Locate the cell with the specified text and output its [x, y] center coordinate. 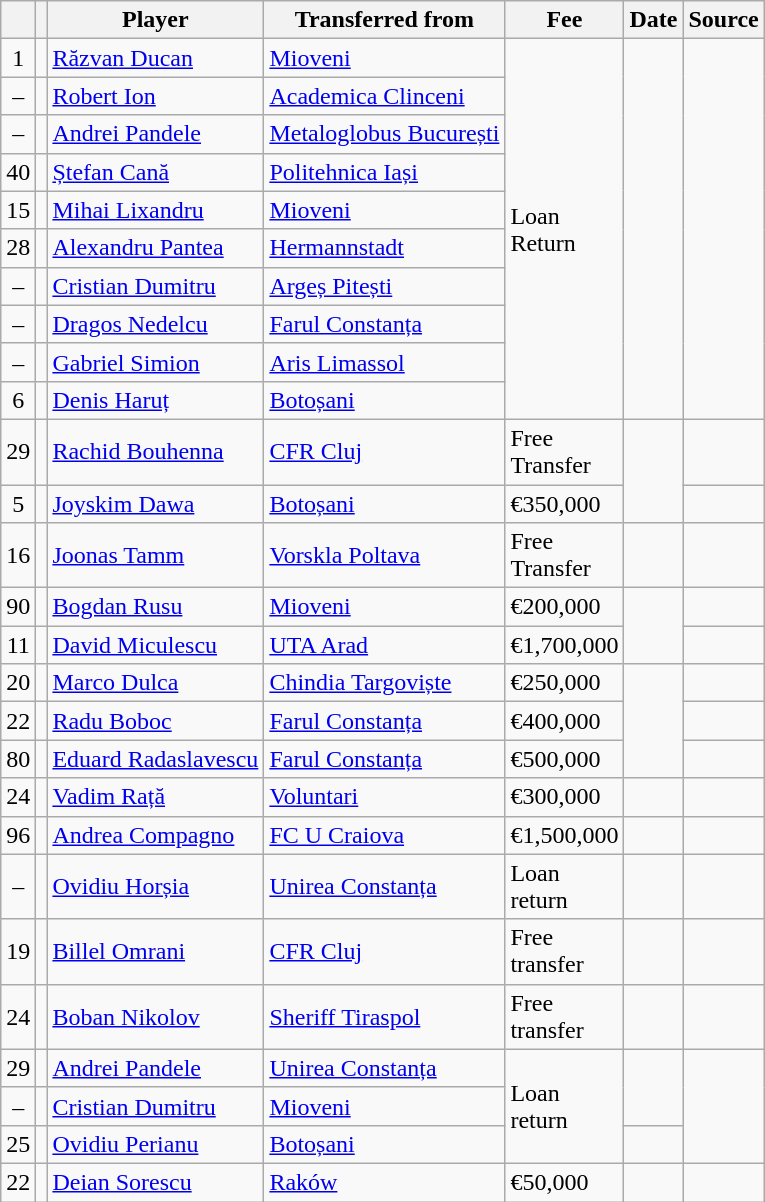
€500,000 [564, 759]
Vorskla Poltava [384, 556]
Argeș Pitești [384, 286]
16 [18, 556]
€350,000 [564, 503]
UTA Arad [384, 645]
Ștefan Cană [156, 172]
€1,500,000 [564, 835]
1 [18, 58]
19 [18, 952]
Ovidiu Perianu [156, 1144]
11 [18, 645]
Date [654, 20]
Hermannstadt [384, 248]
FC U Craiova [384, 835]
Andrea Compagno [156, 835]
€250,000 [564, 683]
€400,000 [564, 721]
Joyskim Dawa [156, 503]
€200,000 [564, 607]
Radu Boboc [156, 721]
Ovidiu Horșia [156, 886]
Boban Nikolov [156, 1016]
Aris Limassol [384, 362]
Voluntari [384, 797]
96 [18, 835]
Vadim Rață [156, 797]
Sheriff Tiraspol [384, 1016]
Rachid Bouhenna [156, 452]
Alexandru Pantea [156, 248]
Academica Clinceni [384, 96]
Gabriel Simion [156, 362]
Bogdan Rusu [156, 607]
Player [156, 20]
80 [18, 759]
€1,700,000 [564, 645]
Loan Return [564, 230]
Deian Sorescu [156, 1182]
€50,000 [564, 1182]
Chindia Targoviște [384, 683]
Marco Dulca [156, 683]
40 [18, 172]
90 [18, 607]
Transferred from [384, 20]
Fee [564, 20]
20 [18, 683]
Joonas Tamm [156, 556]
Robert Ion [156, 96]
5 [18, 503]
25 [18, 1144]
€300,000 [564, 797]
Politehnica Iași [384, 172]
Source [724, 20]
David Miculescu [156, 645]
Billel Omrani [156, 952]
15 [18, 210]
Dragos Nedelcu [156, 324]
Metaloglobus București [384, 134]
Raków [384, 1182]
Răzvan Ducan [156, 58]
Denis Haruț [156, 400]
Mihai Lixandru [156, 210]
6 [18, 400]
Eduard Radaslavescu [156, 759]
28 [18, 248]
